Output the (x, y) coordinate of the center of the cell containing the given text.  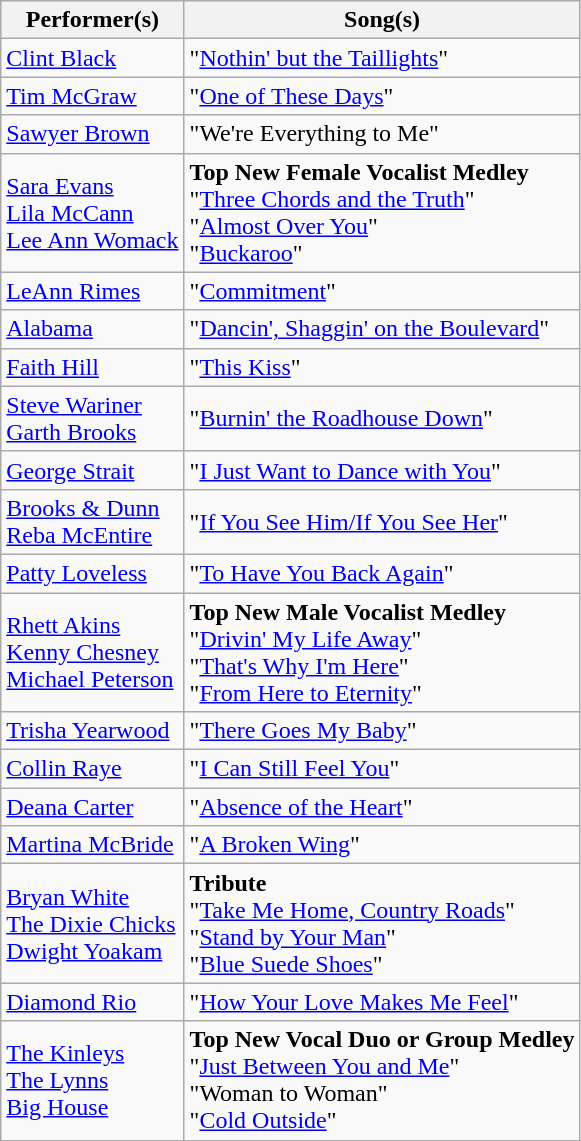
Top New Male Vocalist Medley"Drivin' My Life Away""That's Why I'm Here""From Here to Eternity" (382, 652)
Sawyer Brown (92, 134)
Top New Female Vocalist Medley"Three Chords and the Truth""Almost Over You""Buckaroo" (382, 212)
George Strait (92, 470)
The KinleysThe LynnsBig House (92, 1080)
Alabama (92, 329)
Performer(s) (92, 20)
Tim McGraw (92, 96)
"I Just Want to Dance with You" (382, 470)
"To Have You Back Again" (382, 573)
Sara EvansLila McCannLee Ann Womack (92, 212)
"I Can Still Feel You" (382, 769)
Tribute"Take Me Home, Country Roads""Stand by Your Man""Blue Suede Shoes" (382, 924)
Top New Vocal Duo or Group Medley"Just Between You and Me""Woman to Woman""Cold Outside" (382, 1080)
"A Broken Wing" (382, 845)
"How Your Love Makes Me Feel" (382, 1002)
Song(s) (382, 20)
Trisha Yearwood (92, 731)
LeAnn Rimes (92, 291)
Deana Carter (92, 807)
"There Goes My Baby" (382, 731)
Rhett AkinsKenny ChesneyMichael Peterson (92, 652)
"If You See Him/If You See Her" (382, 522)
Clint Black (92, 58)
"We're Everything to Me" (382, 134)
Martina McBride (92, 845)
Patty Loveless (92, 573)
Steve WarinerGarth Brooks (92, 418)
Diamond Rio (92, 1002)
"Burnin' the Roadhouse Down" (382, 418)
"Commitment" (382, 291)
"One of These Days" (382, 96)
Faith Hill (92, 367)
Brooks & DunnReba McEntire (92, 522)
"Nothin' but the Taillights" (382, 58)
Bryan WhiteThe Dixie ChicksDwight Yoakam (92, 924)
"Absence of the Heart" (382, 807)
"Dancin', Shaggin' on the Boulevard" (382, 329)
Collin Raye (92, 769)
"This Kiss" (382, 367)
